Extract the (x, y) coordinate from the center of the cell holding the provided text.  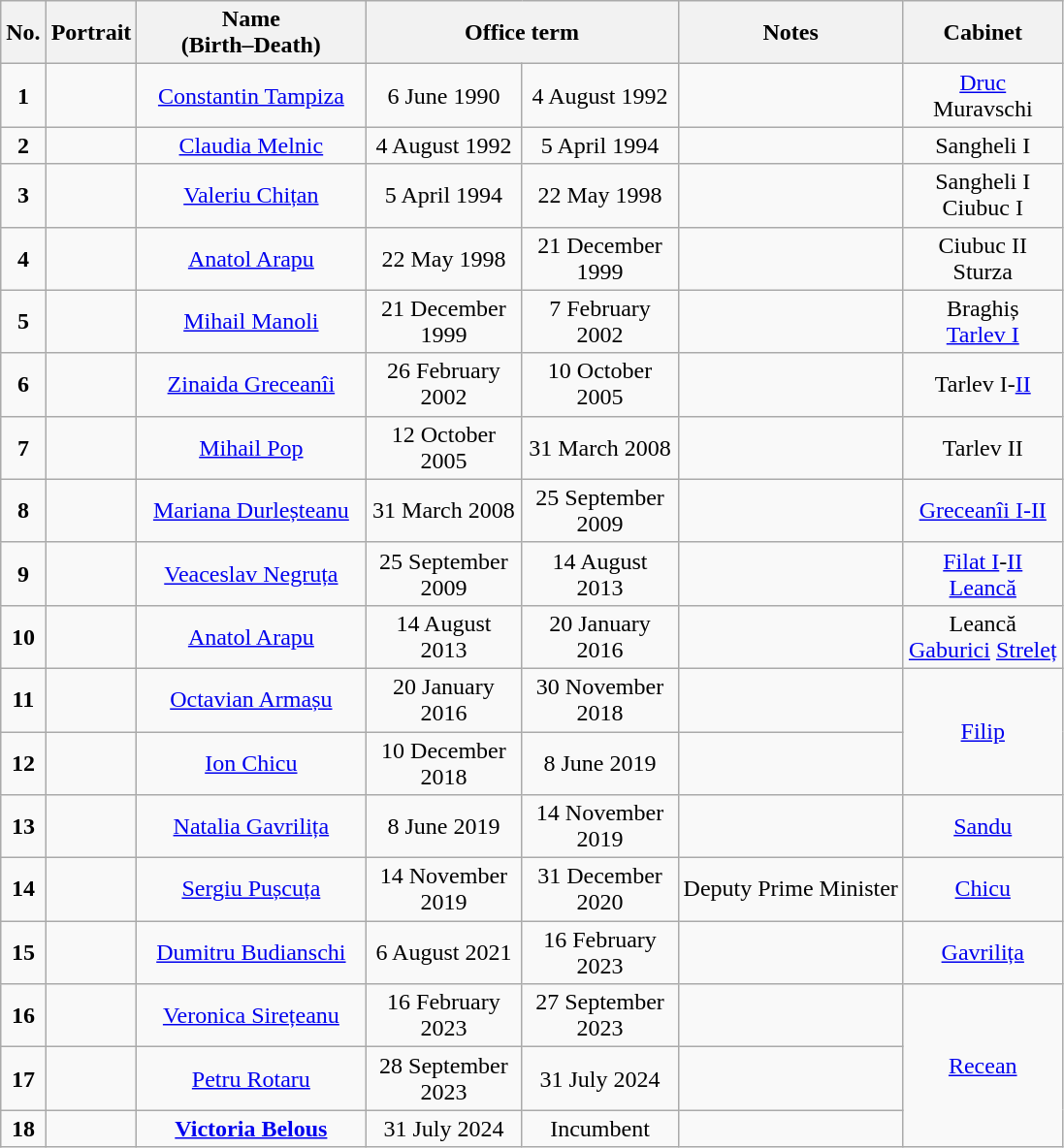
Mihail Manoli (251, 322)
31 December 2020 (599, 890)
10 (23, 636)
26 February 2002 (444, 384)
Mariana Durleșteanu (251, 510)
Tarlev I-II (983, 384)
Filip (983, 731)
Cabinet (983, 33)
Natalia Gavrilița (251, 826)
Mihail Pop (251, 448)
Valeriu Chițan (251, 196)
Sergiu Pușcuța (251, 890)
Name(Birth–Death) (251, 33)
Recean (983, 1066)
6 (23, 384)
12 October 2005 (444, 448)
4 (23, 258)
Claudia Melnic (251, 145)
16 (23, 1016)
7 February 2002 (599, 322)
6 August 2021 (444, 952)
5 (23, 322)
Sangheli ICiubuc I (983, 196)
Gavrilița (983, 952)
10 December 2018 (444, 762)
Dumitru Budianschi (251, 952)
11 (23, 700)
Victoria Belous (251, 1129)
6 June 1990 (444, 95)
30 November 2018 (599, 700)
15 (23, 952)
Sandu (983, 826)
18 (23, 1129)
Octavian Armașu (251, 700)
Zinaida Greceanîi (251, 384)
Chicu (983, 890)
Office term (522, 33)
Sangheli I (983, 145)
Incumbent (599, 1129)
Notes (790, 33)
BraghișTarlev I (983, 322)
2 (23, 145)
Filat I-IILeancă (983, 574)
13 (23, 826)
Veronica Sirețeanu (251, 1016)
Ion Chicu (251, 762)
1 (23, 95)
27 September 2023 (599, 1016)
Deputy Prime Minister (790, 890)
14 (23, 890)
8 (23, 510)
Constantin Tampiza (251, 95)
7 (23, 448)
12 (23, 762)
Petru Rotaru (251, 1078)
Ciubuc IISturza (983, 258)
DrucMuravschi (983, 95)
10 October 2005 (599, 384)
Tarlev II (983, 448)
28 September 2023 (444, 1078)
Portrait (91, 33)
Veaceslav Negruța (251, 574)
LeancăGaburici Streleț (983, 636)
No. (23, 33)
3 (23, 196)
17 (23, 1078)
9 (23, 574)
Greceanîi I-II (983, 510)
